Scan for the cell matching the given text and deliver its (X, Y) coordinate at center. 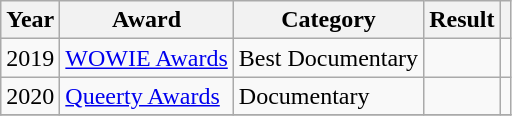
Category (328, 20)
Award (146, 20)
2020 (30, 96)
Year (30, 20)
WOWIE Awards (146, 58)
Documentary (328, 96)
2019 (30, 58)
Queerty Awards (146, 96)
Best Documentary (328, 58)
Result (462, 20)
